Pinpoint the cell where the given text exists, returning its [x, y] midpoint coordinate. 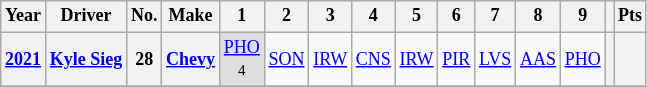
7 [496, 16]
Driver [86, 16]
Year [24, 16]
Make [191, 16]
Chevy [191, 59]
2 [286, 16]
5 [416, 16]
6 [456, 16]
2021 [24, 59]
PHO [582, 59]
3 [330, 16]
4 [374, 16]
Pts [630, 16]
SON [286, 59]
8 [538, 16]
No. [144, 16]
Kyle Sieg [86, 59]
9 [582, 16]
PIR [456, 59]
LVS [496, 59]
PHO4 [242, 59]
AAS [538, 59]
1 [242, 16]
28 [144, 59]
CNS [374, 59]
